Capture the cell that displays the provided text and extract its [x, y] central coordinate. 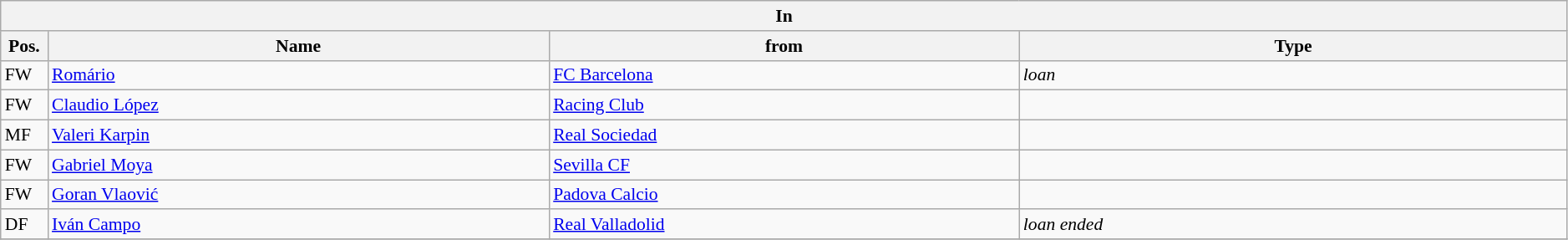
Name [298, 46]
FC Barcelona [784, 75]
Valeri Karpin [298, 135]
Padova Calcio [784, 195]
loan [1293, 75]
Iván Campo [298, 225]
Real Valladolid [784, 225]
from [784, 46]
In [784, 16]
DF [24, 225]
loan ended [1293, 225]
Goran Vlaović [298, 195]
Real Sociedad [784, 135]
Gabriel Moya [298, 165]
Type [1293, 46]
MF [24, 135]
Claudio López [298, 105]
Romário [298, 75]
Pos. [24, 46]
Sevilla CF [784, 165]
Racing Club [784, 105]
